Locate the cell with the specified text and output its (X, Y) center coordinate. 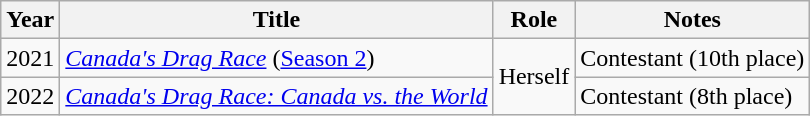
Canada's Drag Race: Canada vs. the World (276, 96)
Herself (534, 77)
2021 (30, 58)
Title (276, 20)
Year (30, 20)
2022 (30, 96)
Role (534, 20)
Contestant (10th place) (692, 58)
Canada's Drag Race (Season 2) (276, 58)
Notes (692, 20)
Contestant (8th place) (692, 96)
